Pinpoint the cell where the given text exists, returning its (x, y) midpoint coordinate. 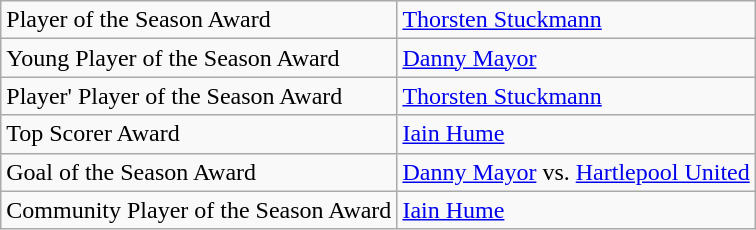
Goal of the Season Award (199, 172)
Danny Mayor vs. Hartlepool United (576, 172)
Danny Mayor (576, 58)
Player of the Season Award (199, 20)
Community Player of the Season Award (199, 210)
Top Scorer Award (199, 134)
Young Player of the Season Award (199, 58)
Player' Player of the Season Award (199, 96)
